Determine the [X, Y] coordinate at the center of the cell enclosing the given text.  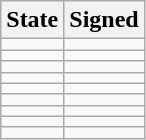
State [32, 20]
Signed [104, 20]
